Detect which cell encompasses the target text, then output its (x, y) center coordinate. 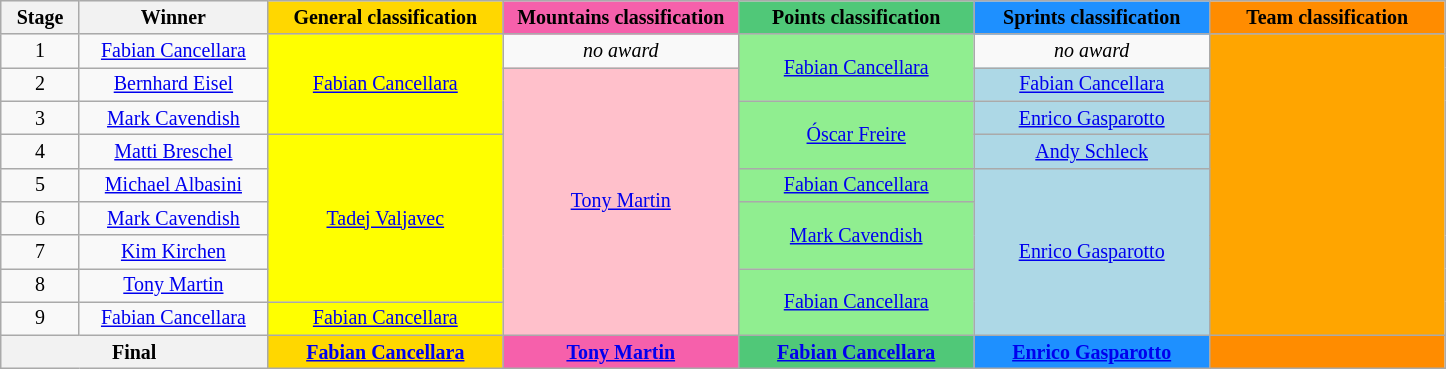
Bernhard Eisel (173, 84)
Points classification (856, 18)
Stage (40, 18)
Team classification (1327, 18)
Tadej Valjavec (386, 218)
Final (134, 352)
9 (40, 318)
5 (40, 184)
Matti Breschel (173, 152)
Sprints classification (1092, 18)
1 (40, 52)
8 (40, 286)
Kim Kirchen (173, 252)
2 (40, 84)
6 (40, 218)
Andy Schleck (1092, 152)
3 (40, 118)
Michael Albasini (173, 184)
Óscar Freire (856, 134)
Winner (173, 18)
Mountains classification (620, 18)
General classification (386, 18)
4 (40, 152)
7 (40, 252)
